Extract the [X, Y] coordinate from the center of the cell holding the provided text.  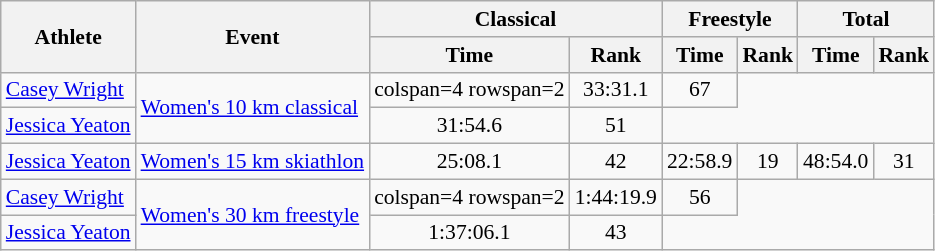
22:58.9 [700, 162]
Event [253, 36]
31:54.6 [470, 126]
67 [700, 90]
1:44:19.9 [616, 197]
Women's 10 km classical [253, 108]
48:54.0 [836, 162]
Women's 15 km skiathlon [253, 162]
Freestyle [730, 19]
51 [616, 126]
Athlete [68, 36]
Women's 30 km freestyle [253, 214]
Total [866, 19]
19 [768, 162]
1:37:06.1 [470, 233]
56 [700, 197]
31 [904, 162]
43 [616, 233]
33:31.1 [616, 90]
42 [616, 162]
Classical [516, 19]
25:08.1 [470, 162]
